Output the (X, Y) coordinate of the center of the cell containing the given text.  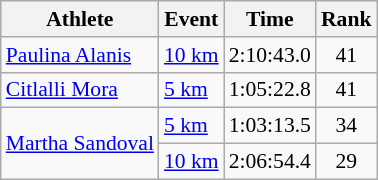
Paulina Alanis (80, 55)
Athlete (80, 19)
2:10:43.0 (270, 55)
Martha Sandoval (80, 144)
1:05:22.8 (270, 90)
34 (346, 126)
2:06:54.4 (270, 162)
29 (346, 162)
Citlalli Mora (80, 90)
1:03:13.5 (270, 126)
Time (270, 19)
Event (192, 19)
Rank (346, 19)
